Output the (X, Y) coordinate of the center of the cell containing the given text.  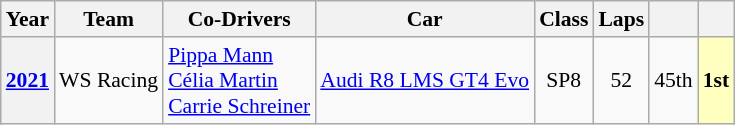
Year (28, 19)
1st (716, 80)
Team (108, 19)
Co-Drivers (239, 19)
45th (674, 80)
2021 (28, 80)
Audi R8 LMS GT4 Evo (424, 80)
WS Racing (108, 80)
Pippa Mann Célia Martin Carrie Schreiner (239, 80)
Laps (621, 19)
52 (621, 80)
SP8 (564, 80)
Car (424, 19)
Class (564, 19)
